Scan for the cell matching the given text and deliver its (X, Y) coordinate at center. 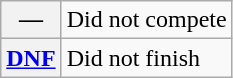
— (31, 20)
Did not finish (146, 58)
DNF (31, 58)
Did not compete (146, 20)
